For the text-containing cell, return its midpoint in [X, Y] coordinate format. 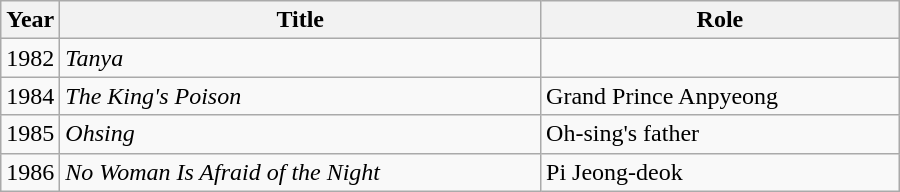
The King's Poison [300, 96]
No Woman Is Afraid of the Night [300, 172]
Grand Prince Anpyeong [720, 96]
Role [720, 20]
Oh-sing's father [720, 134]
1982 [30, 58]
Year [30, 20]
1986 [30, 172]
Tanya [300, 58]
Ohsing [300, 134]
1984 [30, 96]
Title [300, 20]
1985 [30, 134]
Pi Jeong-deok [720, 172]
